Provide the [X, Y] coordinate of the cell's center where the given text is located.  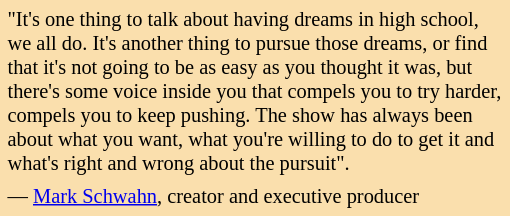
— Mark Schwahn, creator and executive producer [255, 196]
